For the text-containing cell, return its midpoint in (x, y) coordinate format. 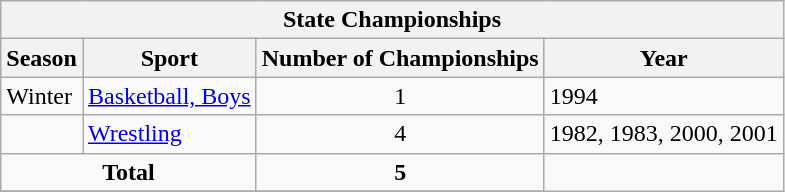
4 (400, 134)
5 (400, 172)
Number of Championships (400, 58)
Winter (42, 96)
1982, 1983, 2000, 2001 (664, 134)
1994 (664, 96)
1 (400, 96)
Season (42, 58)
Basketball, Boys (169, 96)
State Championships (392, 20)
Sport (169, 58)
Wrestling (169, 134)
Total (128, 172)
Year (664, 58)
